Locate the cell with the specified text and output its [X, Y] center coordinate. 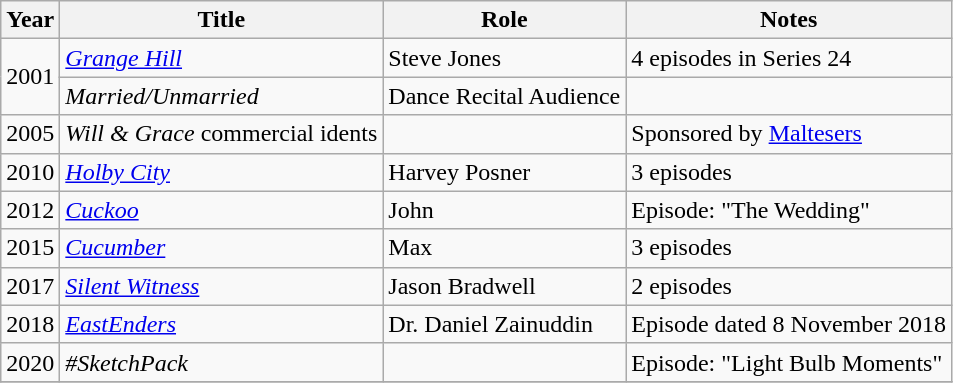
2018 [30, 324]
2 episodes [789, 286]
Cuckoo [222, 210]
Episode: "Light Bulb Moments" [789, 362]
#SketchPack [222, 362]
2001 [30, 77]
Notes [789, 20]
Title [222, 20]
EastEnders [222, 324]
2005 [30, 134]
4 episodes in Series 24 [789, 58]
2015 [30, 248]
Max [504, 248]
Role [504, 20]
Holby City [222, 172]
2012 [30, 210]
Sponsored by Maltesers [789, 134]
Married/Unmarried [222, 96]
2010 [30, 172]
Episode: "The Wedding" [789, 210]
Harvey Posner [504, 172]
Dance Recital Audience [504, 96]
2017 [30, 286]
Jason Bradwell [504, 286]
Year [30, 20]
Episode dated 8 November 2018 [789, 324]
2020 [30, 362]
Steve Jones [504, 58]
Will & Grace commercial idents [222, 134]
Silent Witness [222, 286]
John [504, 210]
Grange Hill [222, 58]
Cucumber [222, 248]
Dr. Daniel Zainuddin [504, 324]
